Return the (x, y) coordinate for the center point of the cell that contains the specified text.  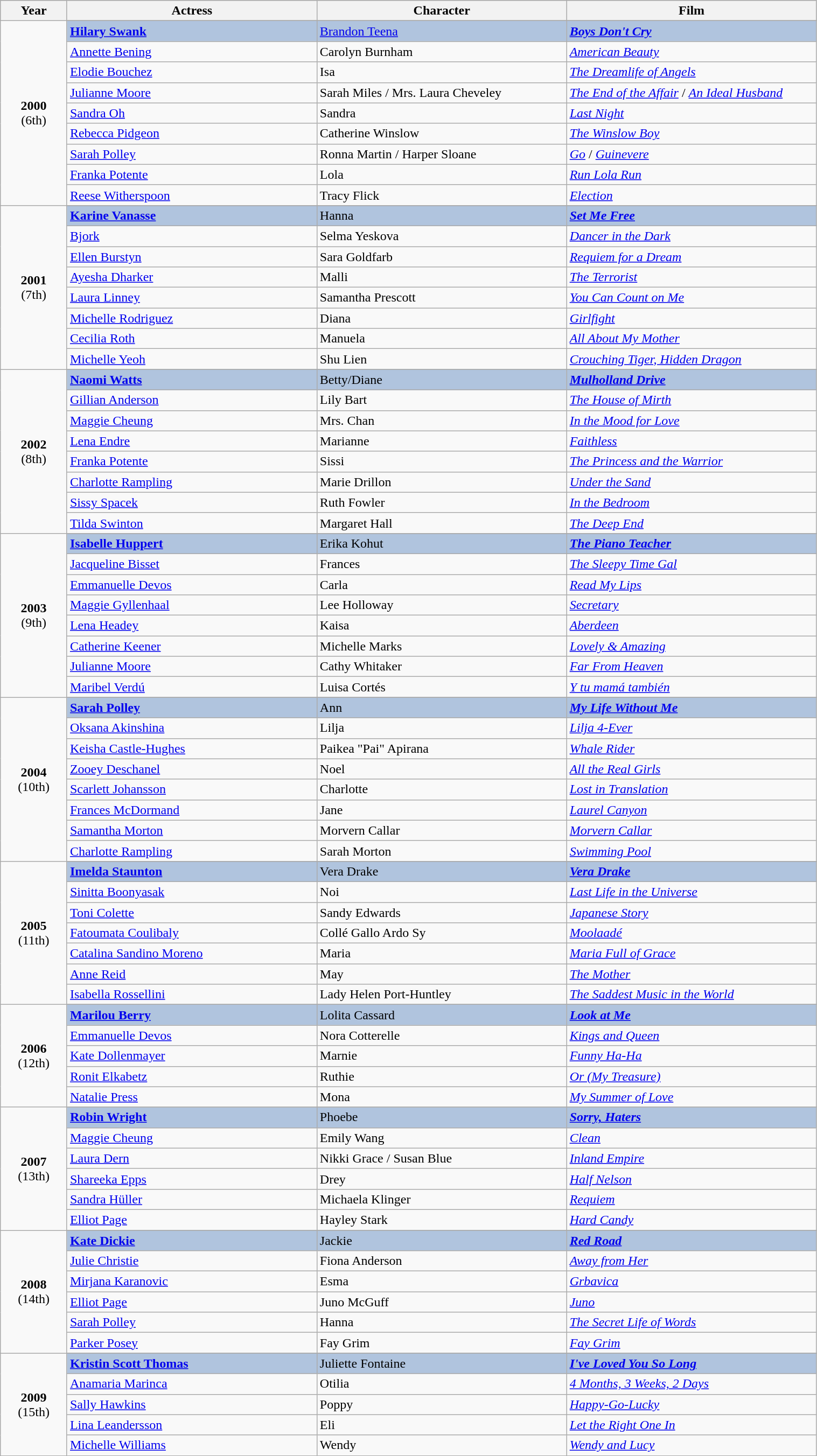
Catherine Winslow (442, 134)
Wendy (442, 1445)
Or (My Treasure) (692, 1076)
The Winslow Boy (692, 134)
Secretary (692, 605)
Jacqueline Bisset (192, 564)
Moolaadé (692, 933)
Luisa Cortés (442, 687)
Shu Lien (442, 359)
Hard Candy (692, 1220)
Grbavica (692, 1282)
Imelda Staunton (192, 871)
Ronit Elkabetz (192, 1076)
2000(6th) (34, 113)
Esma (442, 1282)
Lilja (442, 728)
Catalina Sandino Moreno (192, 954)
The Secret Life of Words (692, 1322)
Maria (442, 954)
Sarah Miles / Mrs. Laura Cheveley (442, 93)
Faithless (692, 441)
Run Lola Run (692, 174)
Aberdeen (692, 626)
The House of Mirth (692, 400)
Lilja 4-Ever (692, 728)
2003(9th) (34, 615)
Poppy (442, 1404)
Malli (442, 277)
In the Mood for Love (692, 421)
Sissy Spacek (192, 502)
Look at Me (692, 1015)
Actress (192, 11)
Maria Full of Grace (692, 954)
Boys Don't Cry (692, 31)
Manuela (442, 339)
Lola (442, 174)
Selma Yeskova (442, 236)
Sissi (442, 461)
Samantha Morton (192, 830)
Paikea "Pai" Apirana (442, 748)
Sarah Morton (442, 851)
2004(10th) (34, 779)
Eli (442, 1425)
Marilou Berry (192, 1015)
Sandra Hüller (192, 1199)
Maggie Gyllenhaal (192, 605)
Mona (442, 1097)
Marianne (442, 441)
Ann (442, 708)
Collé Gallo Ardo Sy (442, 933)
Frances McDormand (192, 810)
Emily Wang (442, 1138)
All the Real Girls (692, 769)
Keisha Castle-Hughes (192, 748)
I've Loved You So Long (692, 1363)
The Piano Teacher (692, 543)
May (442, 974)
Noi (442, 892)
Lolita Cassard (442, 1015)
Sandra (442, 113)
Karine Vanasse (192, 215)
2002(8th) (34, 451)
Ruthie (442, 1076)
Oksana Akinshina (192, 728)
Lee Holloway (442, 605)
Mirjana Karanovic (192, 1282)
Samantha Prescott (442, 298)
Film (692, 11)
Lovely & Amazing (692, 646)
The Saddest Music in the World (692, 995)
Robin Wright (192, 1117)
Naomi Watts (192, 380)
Isabelle Huppert (192, 543)
Betty/Diane (442, 380)
Jackie (442, 1240)
Rebecca Pidgeon (192, 134)
Drey (442, 1179)
My Summer of Love (692, 1097)
Nikki Grace / Susan Blue (442, 1158)
Ruth Fowler (442, 502)
Natalie Press (192, 1097)
Catherine Keener (192, 646)
Let the Right One In (692, 1425)
Sandra Oh (192, 113)
Juno (692, 1302)
Juliette Fontaine (442, 1363)
Last Night (692, 113)
Anne Reid (192, 974)
Michelle Marks (442, 646)
Kings and Queen (692, 1035)
Lost in Translation (692, 789)
Laura Linney (192, 298)
Sandy Edwards (442, 913)
Y tu mamá también (692, 687)
Crouching Tiger, Hidden Dragon (692, 359)
Anamaria Marinca (192, 1384)
Marie Drillon (442, 482)
Girlfight (692, 318)
2001(7th) (34, 287)
Marnie (442, 1056)
Election (692, 195)
Nora Cotterelle (442, 1035)
Happy-Go-Lucky (692, 1404)
Michaela Klinger (442, 1199)
All About My Mother (692, 339)
Bjork (192, 236)
The Sleepy Time Gal (692, 564)
Laurel Canyon (692, 810)
Requiem for a Dream (692, 257)
Japanese Story (692, 913)
Michelle Williams (192, 1445)
Otilia (442, 1384)
Cathy Whitaker (442, 667)
2007(13th) (34, 1168)
In the Bedroom (692, 502)
Far From Heaven (692, 667)
American Beauty (692, 52)
Carla (442, 584)
Isabella Rossellini (192, 995)
You Can Count on Me (692, 298)
Annette Bening (192, 52)
Jane (442, 810)
Sorry, Haters (692, 1117)
Go / Guinevere (692, 154)
Wendy and Lucy (692, 1445)
2005(11th) (34, 933)
4 Months, 3 Weeks, 2 Days (692, 1384)
Mrs. Chan (442, 421)
Sinitta Boonyasak (192, 892)
Sara Goldfarb (442, 257)
Fatoumata Coulibaly (192, 933)
Tracy Flick (442, 195)
Swimming Pool (692, 851)
Isa (442, 72)
Margaret Hall (442, 523)
Michelle Rodriguez (192, 318)
Gillian Anderson (192, 400)
The Princess and the Warrior (692, 461)
My Life Without Me (692, 708)
Parker Posey (192, 1343)
Set Me Free (692, 215)
Requiem (692, 1199)
Dancer in the Dark (692, 236)
Zooey Deschanel (192, 769)
Red Road (692, 1240)
Lina Leandersson (192, 1425)
Half Nelson (692, 1179)
Ayesha Dharker (192, 277)
Lady Helen Port-Huntley (442, 995)
Shareeka Epps (192, 1179)
Lena Endre (192, 441)
2008(14th) (34, 1291)
Lily Bart (442, 400)
Mulholland Drive (692, 380)
Fiona Anderson (442, 1261)
Cecilia Roth (192, 339)
Kate Dickie (192, 1240)
Hilary Swank (192, 31)
Frances (442, 564)
Laura Dern (192, 1158)
Toni Colette (192, 913)
Elodie Bouchez (192, 72)
Away from Her (692, 1261)
Scarlett Johansson (192, 789)
Erika Kohut (442, 543)
Reese Witherspoon (192, 195)
Kristin Scott Thomas (192, 1363)
The Deep End (692, 523)
Whale Rider (692, 748)
Phoebe (442, 1117)
Sally Hawkins (192, 1404)
Kaisa (442, 626)
Kate Dollenmayer (192, 1056)
Michelle Yeoh (192, 359)
The End of the Affair / An Ideal Husband (692, 93)
Brandon Teena (442, 31)
Clean (692, 1138)
Charlotte (442, 789)
Juno McGuff (442, 1302)
Noel (442, 769)
Read My Lips (692, 584)
Inland Empire (692, 1158)
Character (442, 11)
Funny Ha-Ha (692, 1056)
Last Life in the Universe (692, 892)
Ronna Martin / Harper Sloane (442, 154)
The Terrorist (692, 277)
Diana (442, 318)
The Mother (692, 974)
The Dreamlife of Angels (692, 72)
Tilda Swinton (192, 523)
Carolyn Burnham (442, 52)
Julie Christie (192, 1261)
Ellen Burstyn (192, 257)
Under the Sand (692, 482)
Maribel Verdú (192, 687)
Year (34, 11)
2006(12th) (34, 1056)
2009(15th) (34, 1404)
Lena Headey (192, 626)
Hayley Stark (442, 1220)
